Find where the given text appears and provide that cell's center as [X, Y] coordinate. 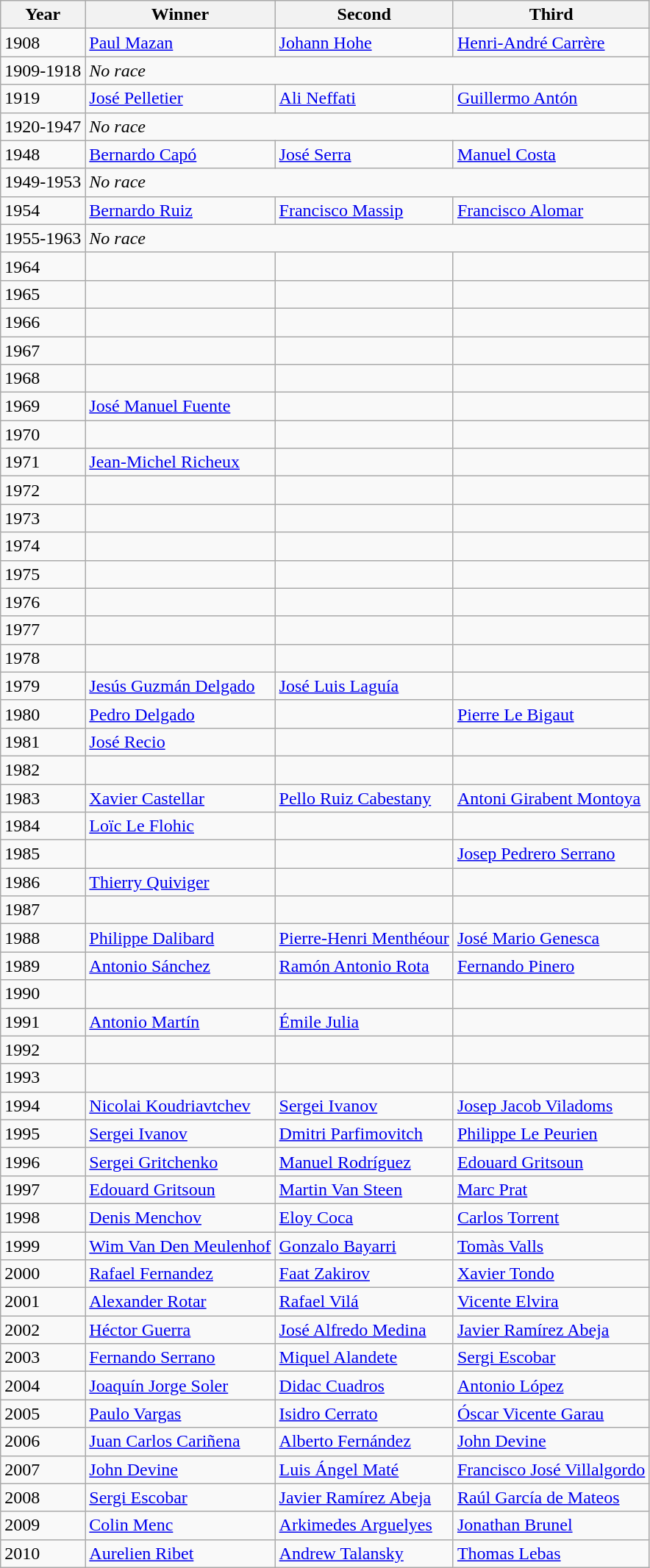
José Recio [180, 742]
Arkimedes Arguelyes [364, 1525]
Guillermo Antón [551, 99]
Francisco José Villalgordo [551, 1469]
2007 [43, 1469]
Antonio Martín [180, 1022]
1908 [43, 43]
1949-1953 [43, 182]
Vicente Elvira [551, 1302]
1980 [43, 714]
1983 [43, 798]
Miquel Alandete [364, 1358]
Pello Ruiz Cabestany [364, 798]
Marc Prat [551, 1189]
Raúl García de Mateos [551, 1497]
1965 [43, 294]
Pierre-Henri Menthéour [364, 938]
2004 [43, 1386]
Isidro Cerrato [364, 1414]
1966 [43, 322]
2009 [43, 1525]
1972 [43, 490]
Thierry Quiviger [180, 882]
José Alfredo Medina [364, 1330]
2006 [43, 1442]
Jonathan Brunel [551, 1525]
Thomas Lebas [551, 1553]
1999 [43, 1246]
Juan Carlos Cariñena [180, 1442]
Aurelien Ribet [180, 1553]
Antonio Sánchez [180, 966]
Antonio López [551, 1386]
1978 [43, 658]
1990 [43, 994]
Andrew Talansky [364, 1553]
1974 [43, 546]
Josep Pedrero Serrano [551, 854]
Sergei Gritchenko [180, 1161]
2001 [43, 1302]
Héctor Guerra [180, 1330]
José Mario Genesca [551, 938]
1991 [43, 1022]
Xavier Castellar [180, 798]
1975 [43, 574]
1981 [43, 742]
Ramón Antonio Rota [364, 966]
1989 [43, 966]
Carlos Torrent [551, 1217]
Óscar Vicente Garau [551, 1414]
1948 [43, 154]
Colin Menc [180, 1525]
Second [364, 15]
Bernardo Capó [180, 154]
Pierre Le Bigaut [551, 714]
Fernando Serrano [180, 1358]
Faat Zakirov [364, 1274]
1993 [43, 1078]
Nicolai Koudriavtchev [180, 1106]
1954 [43, 210]
2005 [43, 1414]
Rafael Fernandez [180, 1274]
Year [43, 15]
Martin Van Steen [364, 1189]
Didac Cuadros [364, 1386]
1984 [43, 826]
Paulo Vargas [180, 1414]
Francisco Alomar [551, 210]
1964 [43, 266]
2003 [43, 1358]
Luis Ángel Maté [364, 1469]
1998 [43, 1217]
Ali Neffati [364, 99]
Paul Mazan [180, 43]
Pedro Delgado [180, 714]
1986 [43, 882]
Manuel Costa [551, 154]
1919 [43, 99]
Philippe Le Peurien [551, 1134]
Johann Hohe [364, 43]
Francisco Massip [364, 210]
1967 [43, 351]
Winner [180, 15]
Jesús Guzmán Delgado [180, 686]
1977 [43, 630]
Tomàs Valls [551, 1246]
1997 [43, 1189]
Henri-André Carrère [551, 43]
2008 [43, 1497]
José Luis Laguía [364, 686]
2010 [43, 1553]
Josep Jacob Viladoms [551, 1106]
Antoni Girabent Montoya [551, 798]
Philippe Dalibard [180, 938]
Jean-Michel Richeux [180, 462]
Fernando Pinero [551, 966]
Xavier Tondo [551, 1274]
Dmitri Parfimovitch [364, 1134]
Gonzalo Bayarri [364, 1246]
1970 [43, 434]
Loïc Le Flohic [180, 826]
1985 [43, 854]
1982 [43, 770]
Manuel Rodríguez [364, 1161]
1995 [43, 1134]
1992 [43, 1050]
José Manuel Fuente [180, 407]
Joaquín Jorge Soler [180, 1386]
1979 [43, 686]
José Serra [364, 154]
José Pelletier [180, 99]
Denis Menchov [180, 1217]
Third [551, 15]
1969 [43, 407]
1987 [43, 910]
1973 [43, 518]
1971 [43, 462]
Eloy Coca [364, 1217]
1994 [43, 1106]
Wim Van Den Meulenhof [180, 1246]
2000 [43, 1274]
Émile Julia [364, 1022]
1968 [43, 379]
Alexander Rotar [180, 1302]
1955-1963 [43, 238]
1996 [43, 1161]
1976 [43, 602]
Rafael Vilá [364, 1302]
Alberto Fernández [364, 1442]
2002 [43, 1330]
1988 [43, 938]
Bernardo Ruiz [180, 210]
1909-1918 [43, 71]
1920-1947 [43, 126]
